Scan for the cell matching the given text and deliver its [X, Y] coordinate at center. 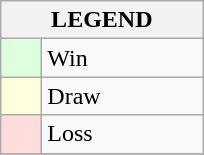
Draw [122, 96]
Loss [122, 134]
Win [122, 58]
LEGEND [102, 20]
